Output the [x, y] coordinate of the center of the cell containing the given text.  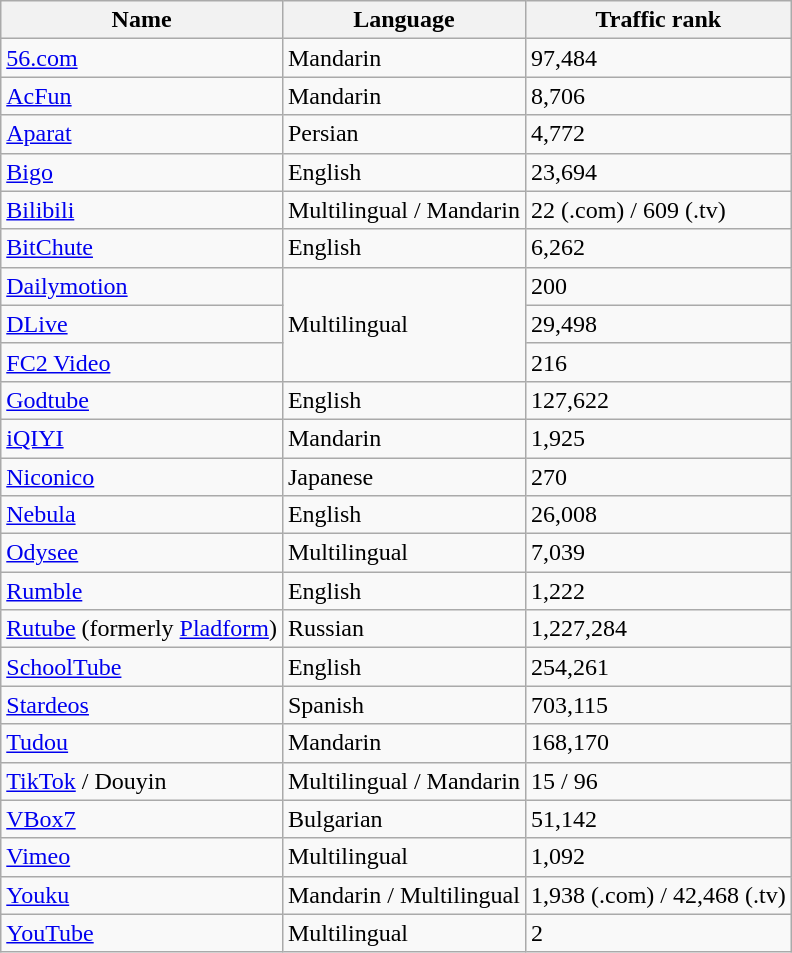
AcFun [142, 96]
270 [658, 477]
26,008 [658, 515]
Niconico [142, 477]
Godtube [142, 400]
1,925 [658, 438]
Rumble [142, 591]
Bulgarian [404, 819]
6,262 [658, 248]
Persian [404, 134]
127,622 [658, 400]
Japanese [404, 477]
254,261 [658, 667]
Vimeo [142, 857]
1,227,284 [658, 629]
200 [658, 286]
1,938 (.com) / 42,468 (.tv) [658, 895]
Traffic rank [658, 20]
Bigo [142, 172]
7,039 [658, 553]
Mandarin / Multilingual [404, 895]
FC2 Video [142, 362]
Youku [142, 895]
216 [658, 362]
15 / 96 [658, 781]
Language [404, 20]
1,092 [658, 857]
Stardeos [142, 705]
YouTube [142, 933]
Tudou [142, 743]
8,706 [658, 96]
56.com [142, 58]
Odysee [142, 553]
Aparat [142, 134]
23,694 [658, 172]
29,498 [658, 324]
BitChute [142, 248]
iQIYI [142, 438]
Nebula [142, 515]
1,222 [658, 591]
Spanish [404, 705]
SchoolTube [142, 667]
Russian [404, 629]
2 [658, 933]
703,115 [658, 705]
DLive [142, 324]
Bilibili [142, 210]
4,772 [658, 134]
168,170 [658, 743]
VBox7 [142, 819]
Name [142, 20]
22 (.com) / 609 (.tv) [658, 210]
Rutube (formerly Pladform) [142, 629]
Dailymotion [142, 286]
TikTok / Douyin [142, 781]
51,142 [658, 819]
97,484 [658, 58]
